Find where the given text appears and provide that cell's center as [x, y] coordinate. 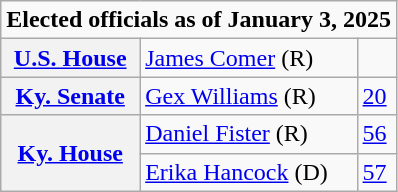
Elected officials as of January 3, 2025 [199, 20]
U.S. House [70, 58]
Daniel Fister (R) [248, 134]
James Comer (R) [248, 58]
57 [376, 172]
Gex Williams (R) [248, 96]
56 [376, 134]
Erika Hancock (D) [248, 172]
Ky. Senate [70, 96]
20 [376, 96]
Ky. House [70, 153]
